Scan for the cell matching the given text and deliver its [X, Y] coordinate at center. 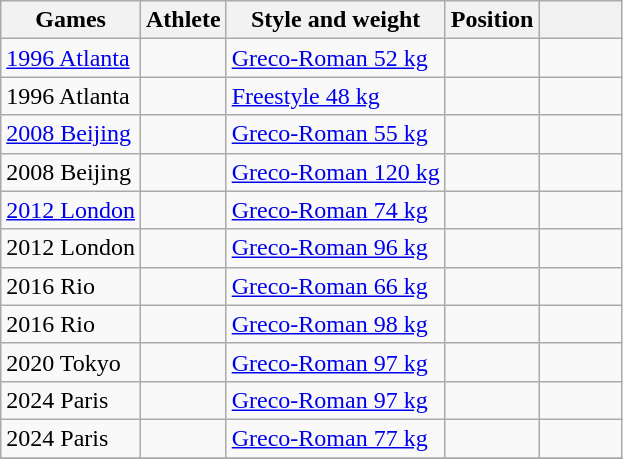
Greco-Roman 98 kg [336, 324]
2020 Tokyo [71, 362]
Greco-Roman 74 kg [336, 210]
Greco-Roman 120 kg [336, 172]
Freestyle 48 kg [336, 96]
Greco-Roman 66 kg [336, 286]
Greco-Roman 52 kg [336, 58]
Position [492, 20]
Athlete [183, 20]
Greco-Roman 55 kg [336, 134]
Games [71, 20]
Greco-Roman 77 kg [336, 438]
Greco-Roman 96 kg [336, 248]
Style and weight [336, 20]
